Locate the cell with the specified text and output its (x, y) center coordinate. 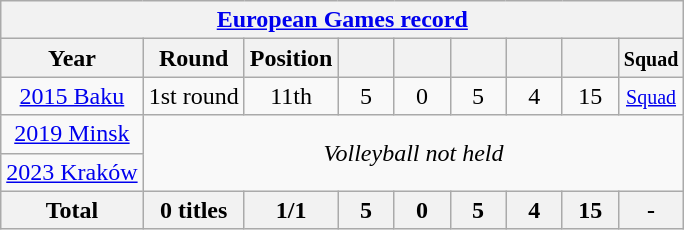
1st round (194, 96)
0 titles (194, 210)
Year (72, 58)
2023 Kraków (72, 172)
European Games record (342, 20)
1/1 (291, 210)
Volleyball not held (414, 153)
- (651, 210)
2019 Minsk (72, 134)
2015 Baku (72, 96)
11th (291, 96)
Round (194, 58)
Total (72, 210)
Position (291, 58)
